Provide the (x, y) coordinate of the cell's center where the given text is located.  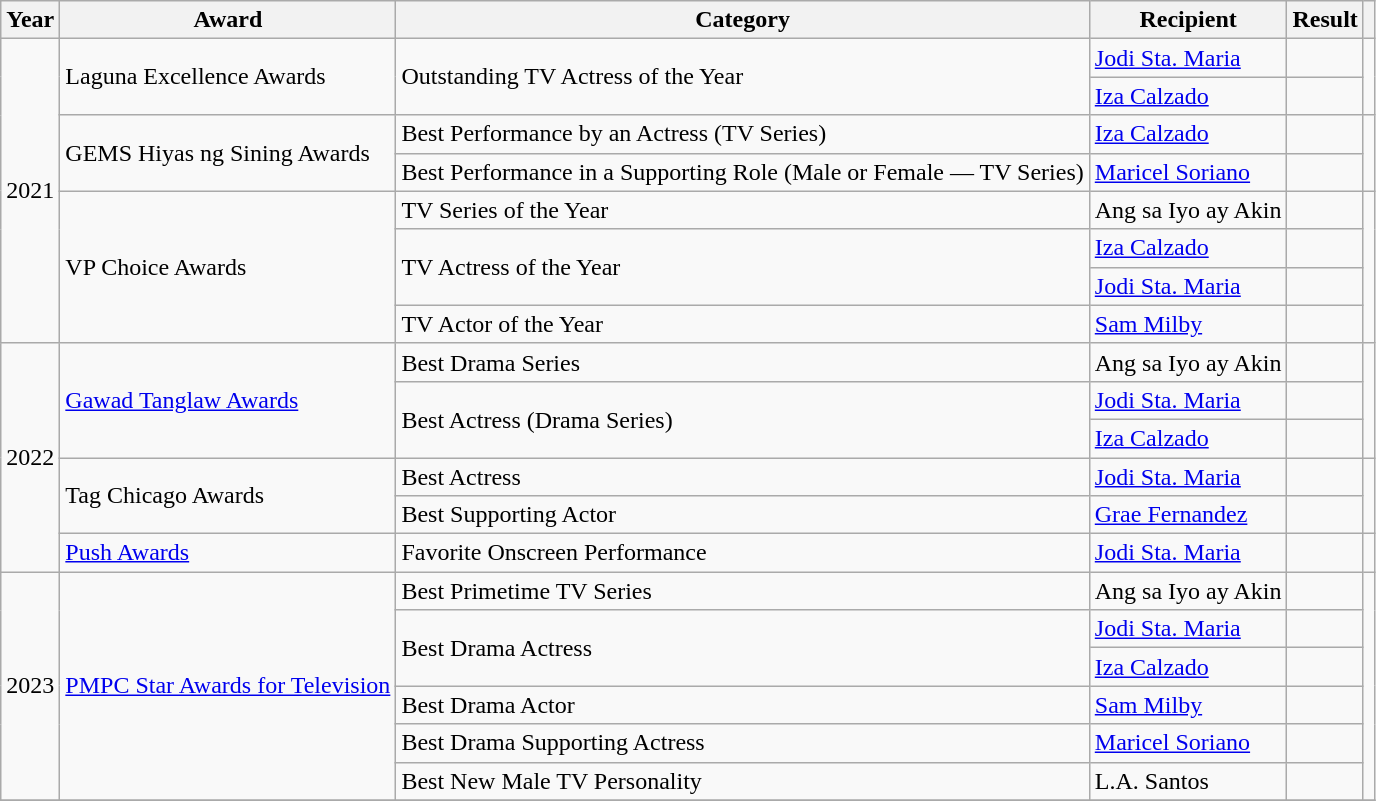
Laguna Excellence Awards (228, 77)
Best Drama Actress (742, 648)
Gawad Tanglaw Awards (228, 400)
Award (228, 20)
Best Primetime TV Series (742, 591)
Best New Male TV Personality (742, 781)
2021 (30, 191)
Best Drama Actor (742, 705)
TV Actor of the Year (742, 324)
Grae Fernandez (1188, 515)
PMPC Star Awards for Television (228, 686)
VP Choice Awards (228, 267)
Outstanding TV Actress of the Year (742, 77)
2023 (30, 686)
Recipient (1188, 20)
Favorite Onscreen Performance (742, 553)
Best Drama Supporting Actress (742, 743)
Best Performance in a Supporting Role (Male or Female — TV Series) (742, 172)
Best Actress (Drama Series) (742, 419)
Best Supporting Actor (742, 515)
Year (30, 20)
Best Drama Series (742, 362)
Best Performance by an Actress (TV Series) (742, 134)
Best Actress (742, 477)
2022 (30, 457)
Tag Chicago Awards (228, 496)
Result (1325, 20)
TV Actress of the Year (742, 267)
TV Series of the Year (742, 210)
GEMS Hiyas ng Sining Awards (228, 153)
Category (742, 20)
Push Awards (228, 553)
L.A. Santos (1188, 781)
